Scan for the cell matching the given text and deliver its [X, Y] coordinate at center. 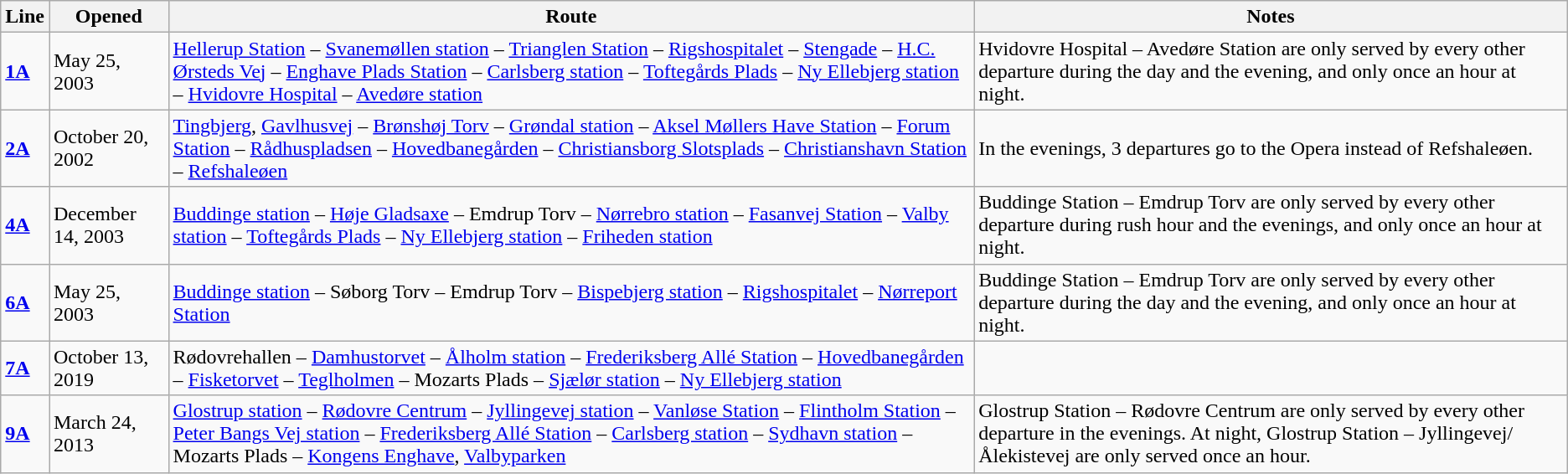
In the evenings, 3 departures go to the Opera instead of Refshaleøen. [1271, 148]
7A [25, 368]
Hvidovre Hospital – Avedøre Station are only served by every other departure during the day and the evening, and only once an hour at night. [1271, 71]
1A [25, 71]
October 13, 2019 [109, 368]
March 24, 2013 [109, 434]
Buddinge Station – Emdrup Torv are only served by every other departure during the day and the evening, and only once an hour at night. [1271, 302]
Route [571, 17]
October 20, 2002 [109, 148]
Buddinge Station – Emdrup Torv are only served by every other departure during rush hour and the evenings, and only once an hour at night. [1271, 225]
9A [25, 434]
2A [25, 148]
December 14, 2003 [109, 225]
6A [25, 302]
Notes [1271, 17]
Buddinge station – Søborg Torv – Emdrup Torv – Bispebjerg station – Rigshospitalet – Nørreport Station [571, 302]
4A [25, 225]
Opened [109, 17]
Line [25, 17]
